Locate the cell with the specified text and output its (X, Y) center coordinate. 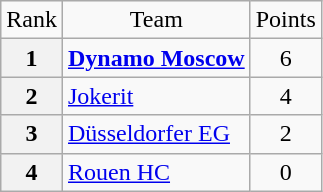
Points (286, 20)
0 (286, 172)
Jokerit (156, 96)
Team (156, 20)
Rouen HC (156, 172)
Düsseldorfer EG (156, 134)
1 (32, 58)
6 (286, 58)
3 (32, 134)
Dynamo Moscow (156, 58)
Rank (32, 20)
